Identify which cell holds the provided text, then report its [x, y] central coordinate. 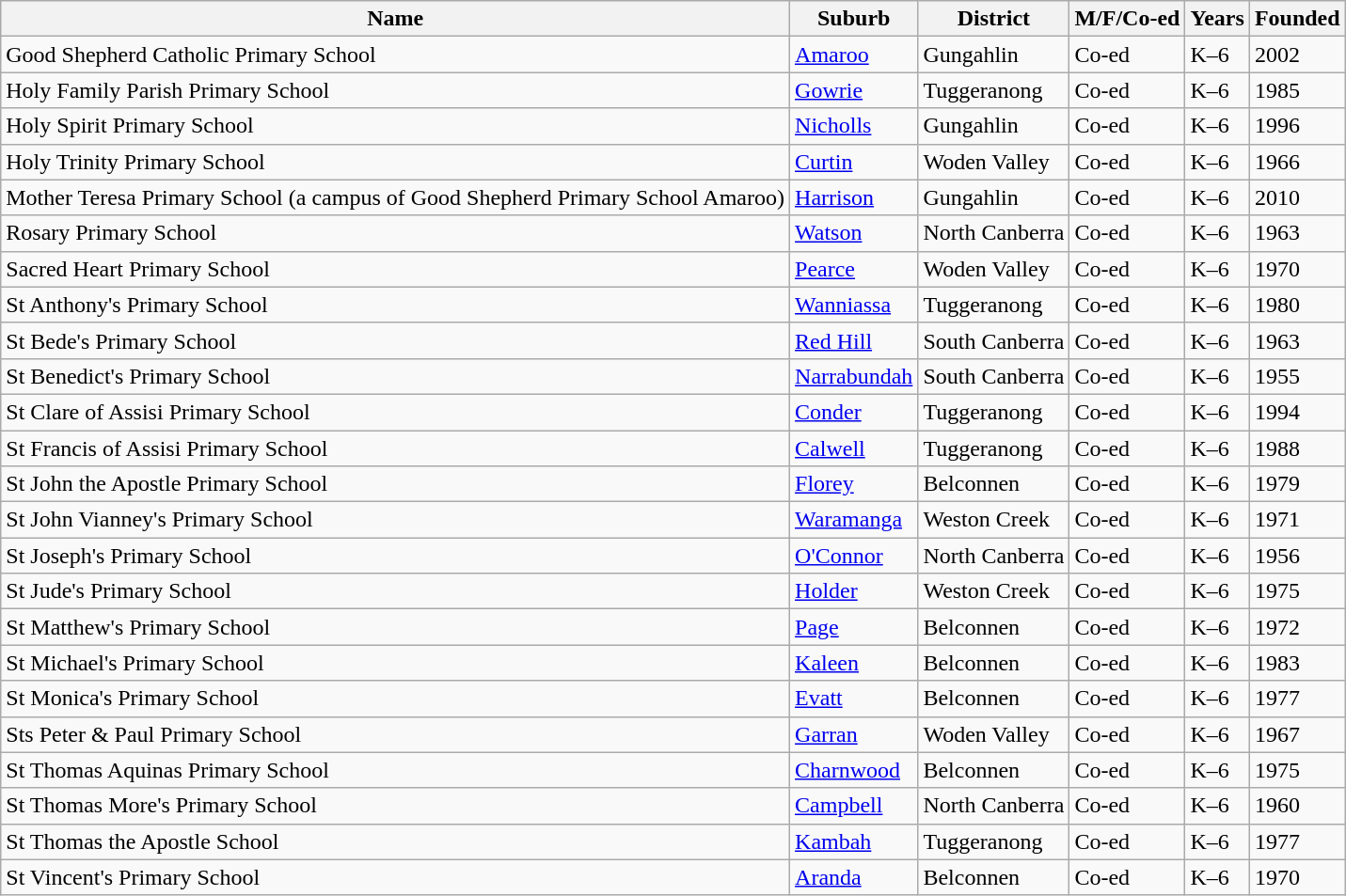
Holy Trinity Primary School [395, 162]
Kambah [854, 841]
1960 [1297, 806]
Waramanga [854, 520]
St Matthew's Primary School [395, 627]
Evatt [854, 699]
1994 [1297, 412]
1988 [1297, 448]
Holy Spirit Primary School [395, 126]
1955 [1297, 376]
St Francis of Assisi Primary School [395, 448]
1980 [1297, 305]
1983 [1297, 663]
Rosary Primary School [395, 233]
St John Vianney's Primary School [395, 520]
St Anthony's Primary School [395, 305]
Narrabundah [854, 376]
Name [395, 19]
Sacred Heart Primary School [395, 269]
2010 [1297, 197]
Mother Teresa Primary School (a campus of Good Shepherd Primary School Amaroo) [395, 197]
Good Shepherd Catholic Primary School [395, 55]
Years [1217, 19]
Kaleen [854, 663]
Pearce [854, 269]
Campbell [854, 806]
Watson [854, 233]
St Clare of Assisi Primary School [395, 412]
Garran [854, 734]
1971 [1297, 520]
Wanniassa [854, 305]
Gowrie [854, 90]
1985 [1297, 90]
St Thomas the Apostle School [395, 841]
Calwell [854, 448]
O'Connor [854, 556]
Florey [854, 484]
1979 [1297, 484]
St Jude's Primary School [395, 591]
Holy Family Parish Primary School [395, 90]
St Michael's Primary School [395, 663]
Curtin [854, 162]
Red Hill [854, 340]
Charnwood [854, 770]
1972 [1297, 627]
Page [854, 627]
St John the Apostle Primary School [395, 484]
St Vincent's Primary School [395, 877]
Harrison [854, 197]
Holder [854, 591]
Sts Peter & Paul Primary School [395, 734]
1956 [1297, 556]
1996 [1297, 126]
1966 [1297, 162]
Suburb [854, 19]
2002 [1297, 55]
St Joseph's Primary School [395, 556]
District [993, 19]
Conder [854, 412]
Nicholls [854, 126]
Aranda [854, 877]
M/F/Co-ed [1127, 19]
1967 [1297, 734]
Founded [1297, 19]
St Benedict's Primary School [395, 376]
St Monica's Primary School [395, 699]
St Bede's Primary School [395, 340]
St Thomas Aquinas Primary School [395, 770]
Amaroo [854, 55]
St Thomas More's Primary School [395, 806]
